Find where the given text appears and provide that cell's center as [X, Y] coordinate. 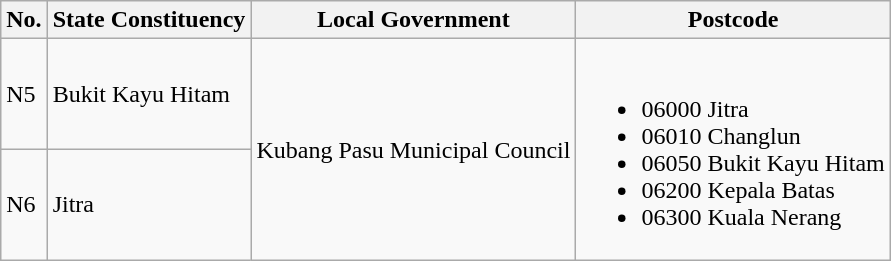
Local Government [414, 20]
N5 [24, 94]
Bukit Kayu Hitam [149, 94]
Kubang Pasu Municipal Council [414, 150]
06000 Jitra06010 Changlun06050 Bukit Kayu Hitam06200 Kepala Batas06300 Kuala Nerang [733, 150]
Jitra [149, 204]
No. [24, 20]
State Constituency [149, 20]
Postcode [733, 20]
N6 [24, 204]
